Detect which cell encompasses the target text, then output its (X, Y) center coordinate. 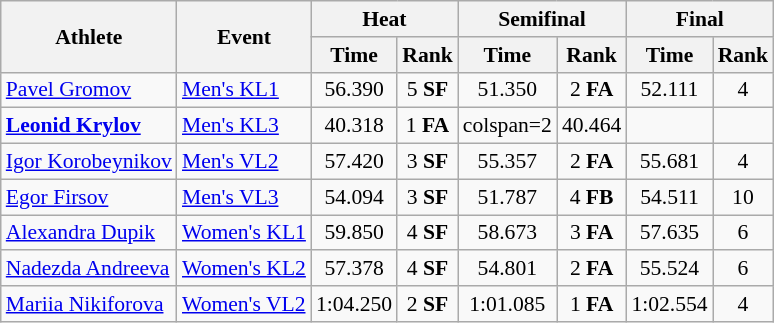
1:04.250 (354, 304)
57.635 (669, 233)
Pavel Gromov (89, 90)
Men's KL1 (244, 90)
57.420 (354, 162)
54.094 (354, 197)
colspan=2 (508, 126)
Final (700, 19)
51.787 (508, 197)
54.801 (508, 269)
1:02.554 (669, 304)
Mariia Nikiforova (89, 304)
52.111 (669, 90)
Men's VL3 (244, 197)
56.390 (354, 90)
2 SF (428, 304)
Athlete (89, 36)
Igor Korobeynikov (89, 162)
Semifinal (542, 19)
1:01.085 (508, 304)
40.464 (592, 126)
40.318 (354, 126)
Women's KL2 (244, 269)
Women's KL1 (244, 233)
Leonid Krylov (89, 126)
55.524 (669, 269)
Men's VL2 (244, 162)
Egor Firsov (89, 197)
58.673 (508, 233)
51.350 (508, 90)
3 FA (592, 233)
Men's KL3 (244, 126)
59.850 (354, 233)
55.357 (508, 162)
57.378 (354, 269)
Alexandra Dupik (89, 233)
Nadezda Andreeva (89, 269)
10 (744, 197)
55.681 (669, 162)
5 SF (428, 90)
Heat (384, 19)
Event (244, 36)
54.511 (669, 197)
Women's VL2 (244, 304)
4 FB (592, 197)
